Scan for the cell matching the given text and deliver its [x, y] coordinate at center. 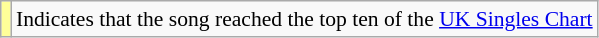
Indicates that the song reached the top ten of the UK Singles Chart [304, 19]
